Scan for the cell matching the given text and deliver its (x, y) coordinate at center. 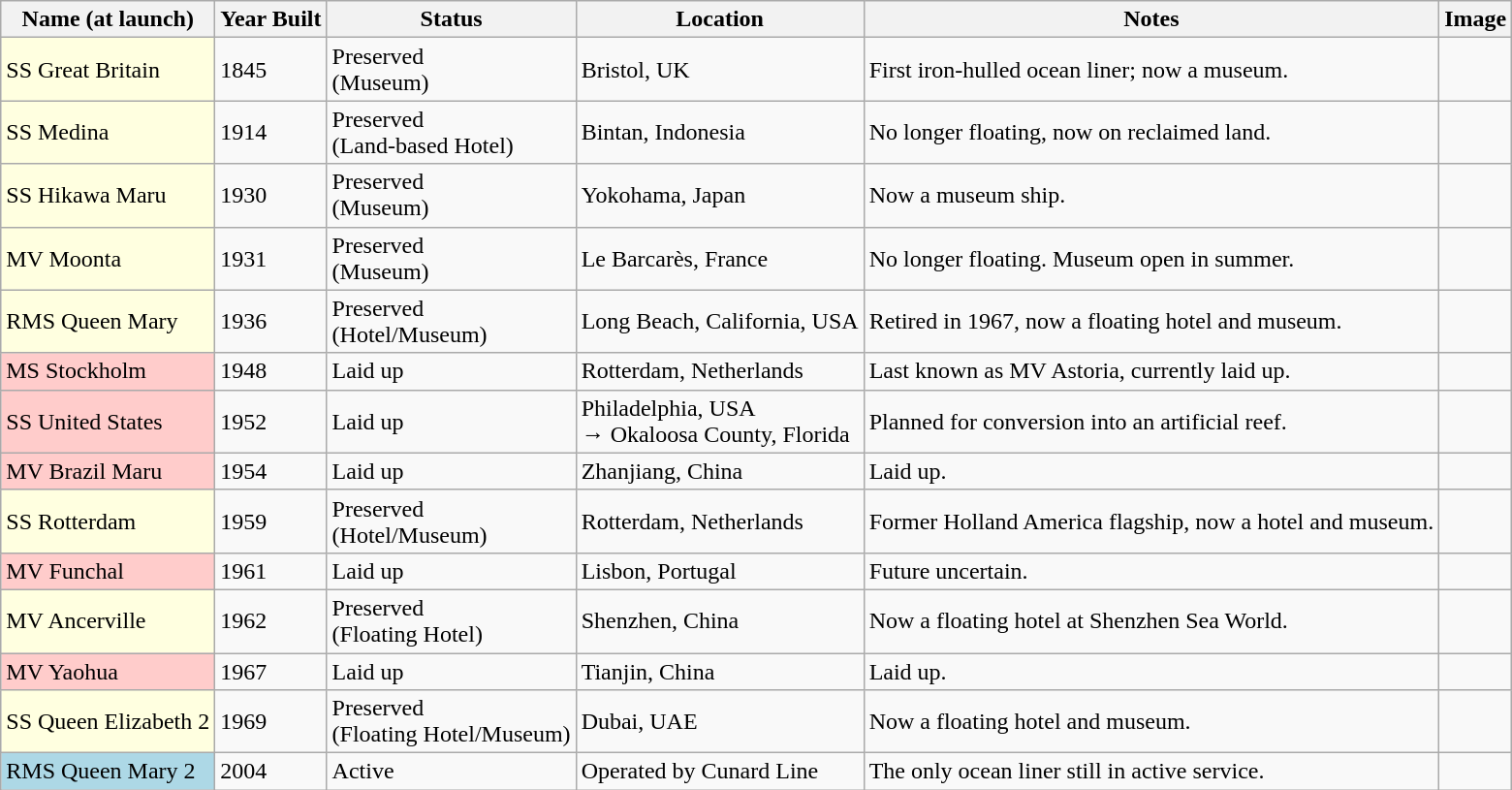
No longer floating. Museum open in summer. (1151, 258)
1948 (271, 371)
Future uncertain. (1151, 571)
Status (452, 19)
SS Great Britain (109, 70)
Shenzhen, China (719, 620)
Image (1475, 19)
Tianjin, China (719, 672)
Bristol, UK (719, 70)
Le Barcarès, France (719, 258)
Dubai, UAE (719, 721)
1961 (271, 571)
Zhanjiang, China (719, 471)
Operated by Cunard Line (719, 772)
Active (452, 772)
1959 (271, 521)
MV Moonta (109, 258)
SS Queen Elizabeth 2 (109, 721)
Now a floating hotel at Shenzhen Sea World. (1151, 620)
Planned for conversion into an artificial reef. (1151, 421)
RMS Queen Mary (109, 322)
Lisbon, Portugal (719, 571)
Preserved(Floating Hotel) (452, 620)
RMS Queen Mary 2 (109, 772)
1962 (271, 620)
MV Funchal (109, 571)
Bintan, Indonesia (719, 132)
Location (719, 19)
Yokohama, Japan (719, 196)
SS Medina (109, 132)
No longer floating, now on reclaimed land. (1151, 132)
Former Holland America flagship, now a hotel and museum. (1151, 521)
Long Beach, California, USA (719, 322)
The only ocean liner still in active service. (1151, 772)
1967 (271, 672)
Year Built (271, 19)
1845 (271, 70)
MV Brazil Maru (109, 471)
1936 (271, 322)
First iron-hulled ocean liner; now a museum. (1151, 70)
1952 (271, 421)
SS Hikawa Maru (109, 196)
Name (at launch) (109, 19)
MV Ancerville (109, 620)
2004 (271, 772)
1954 (271, 471)
SS United States (109, 421)
Philadelphia, USA→ Okaloosa County, Florida (719, 421)
Last known as MV Astoria, currently laid up. (1151, 371)
1930 (271, 196)
Now a museum ship. (1151, 196)
1969 (271, 721)
Retired in 1967, now a floating hotel and museum. (1151, 322)
MV Yaohua (109, 672)
Preserved(Floating Hotel/Museum) (452, 721)
1931 (271, 258)
Notes (1151, 19)
MS Stockholm (109, 371)
Now a floating hotel and museum. (1151, 721)
Preserved(Land-based Hotel) (452, 132)
SS Rotterdam (109, 521)
1914 (271, 132)
